Pinpoint the cell where the given text exists, returning its (x, y) midpoint coordinate. 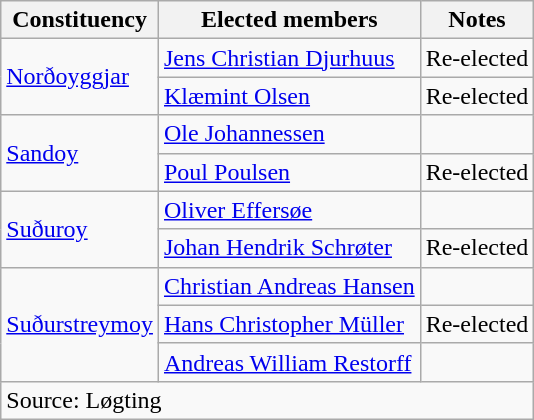
Elected members (289, 20)
Suðurstreymoy (80, 324)
Constituency (80, 20)
Andreas William Restorff (289, 362)
Source: Løgting (268, 400)
Johan Hendrik Schrøter (289, 248)
Jens Christian Djurhuus (289, 58)
Poul Poulsen (289, 172)
Suðuroy (80, 229)
Klæmint Olsen (289, 96)
Hans Christopher Müller (289, 324)
Ole Johannessen (289, 134)
Norðoyggjar (80, 77)
Oliver Effersøe (289, 210)
Sandoy (80, 153)
Christian Andreas Hansen (289, 286)
Notes (477, 20)
